Identify which cell holds the provided text, then report its [X, Y] central coordinate. 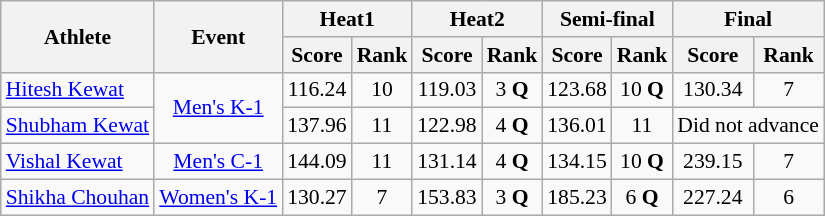
116.24 [316, 90]
Did not advance [748, 126]
227.24 [712, 197]
Shikha Chouhan [78, 197]
Event [218, 36]
Athlete [78, 36]
Heat2 [477, 19]
Men's C-1 [218, 162]
136.01 [576, 126]
185.23 [576, 197]
Men's K-1 [218, 108]
Hitesh Kewat [78, 90]
123.68 [576, 90]
130.34 [712, 90]
Semi-final [607, 19]
239.15 [712, 162]
130.27 [316, 197]
119.03 [446, 90]
153.83 [446, 197]
Vishal Kewat [78, 162]
Women's K-1 [218, 197]
134.15 [576, 162]
6 [788, 197]
131.14 [446, 162]
Heat1 [347, 19]
Shubham Kewat [78, 126]
122.98 [446, 126]
10 [382, 90]
137.96 [316, 126]
6 Q [642, 197]
144.09 [316, 162]
Final [748, 19]
